Find where the given text appears and provide that cell's center as [X, Y] coordinate. 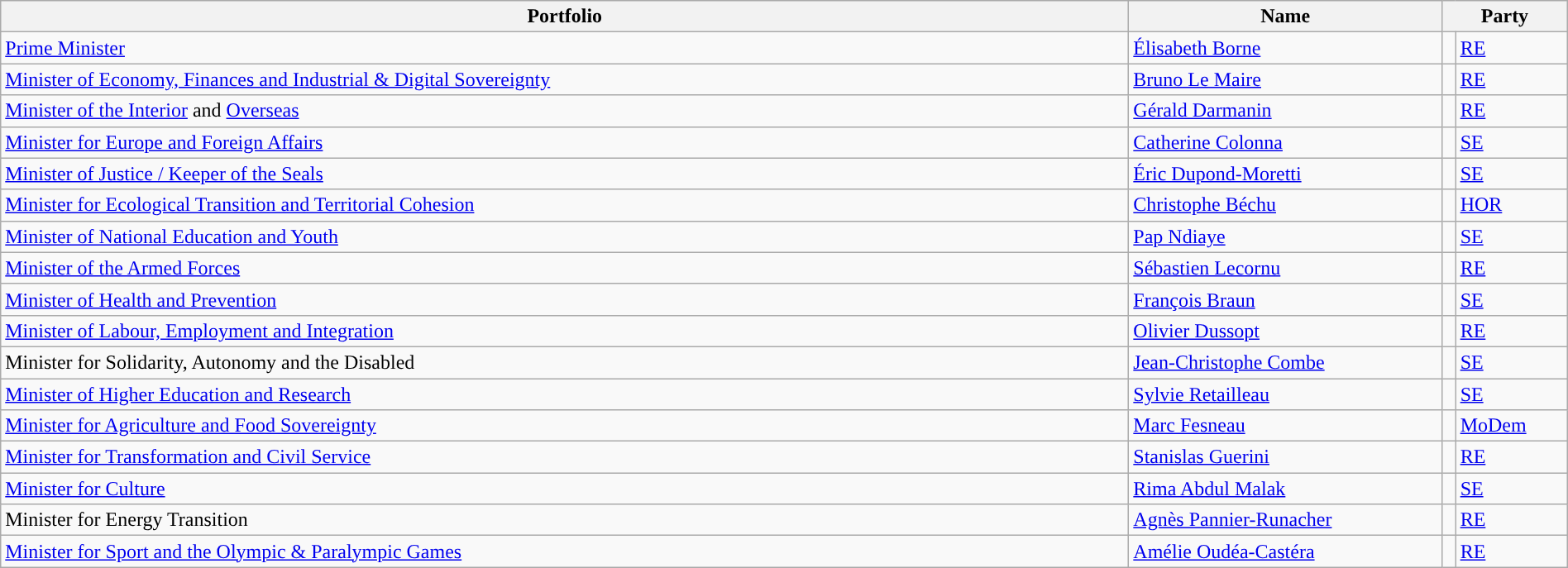
Minister of Health and Prevention [565, 299]
François Braun [1285, 299]
Minister for Transformation and Civil Service [565, 457]
Minister of the Armed Forces [565, 268]
Bruno Le Maire [1285, 79]
Name [1285, 17]
Portfolio [565, 17]
Minister for Agriculture and Food Sovereignty [565, 426]
Christophe Béchu [1285, 205]
Minister for Ecological Transition and Territorial Cohesion [565, 205]
Minister of Justice / Keeper of the Seals [565, 174]
Minister for Energy Transition [565, 520]
Minister of Economy, Finances and Industrial & Digital Sovereignty [565, 79]
Amélie Oudéa-Castéra [1285, 551]
Rima Abdul Malak [1285, 489]
Prime Minister [565, 48]
Jean-Christophe Combe [1285, 362]
Sébastien Lecornu [1285, 268]
Stanislas Guerini [1285, 457]
Catherine Colonna [1285, 142]
Agnès Pannier-Runacher [1285, 520]
Élisabeth Borne [1285, 48]
HOR [1512, 205]
MoDem [1512, 426]
Pap Ndiaye [1285, 236]
Party [1505, 17]
Minister of National Education and Youth [565, 236]
Éric Dupond-Moretti [1285, 174]
Minister of the Interior and Overseas [565, 111]
Minister for Europe and Foreign Affairs [565, 142]
Marc Fesneau [1285, 426]
Sylvie Retailleau [1285, 394]
Olivier Dussopt [1285, 331]
Minister for Solidarity, Autonomy and the Disabled [565, 362]
Minister of Labour, Employment and Integration [565, 331]
Minister for Sport and the Olympic & Paralympic Games [565, 551]
Minister for Culture [565, 489]
Minister of Higher Education and Research [565, 394]
Gérald Darmanin [1285, 111]
